Detect which cell encompasses the target text, then output its [X, Y] center coordinate. 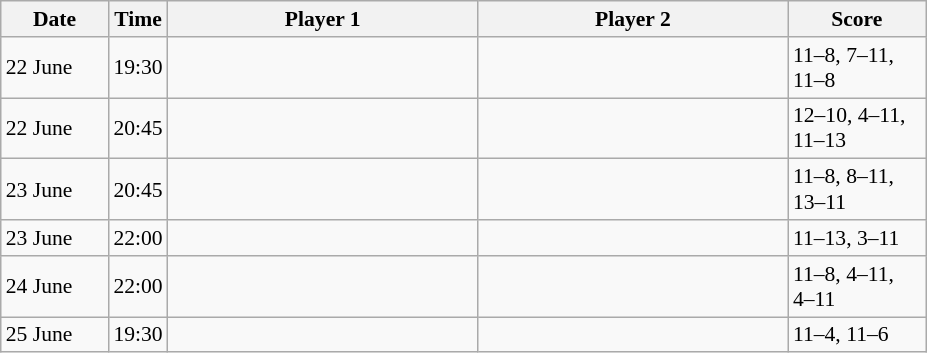
25 June [55, 335]
12–10, 4–11, 11–13 [857, 128]
Time [138, 19]
Player 1 [323, 19]
Date [55, 19]
11–4, 11–6 [857, 335]
11–8, 8–11, 13–11 [857, 190]
11–8, 4–11, 4–11 [857, 286]
Score [857, 19]
24 June [55, 286]
Player 2 [633, 19]
11–8, 7–11, 11–8 [857, 68]
11–13, 3–11 [857, 238]
